Locate the cell with the specified text and output its [X, Y] center coordinate. 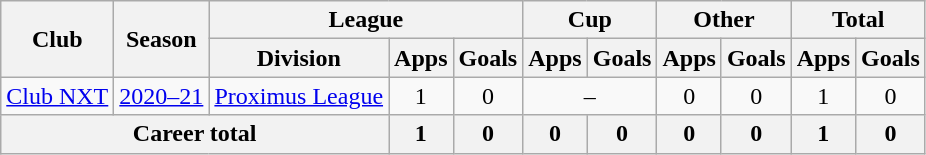
Season [162, 39]
Club [58, 39]
League [366, 20]
2020–21 [162, 96]
Career total [195, 134]
Other [724, 20]
– [590, 96]
Club NXT [58, 96]
Proximus League [299, 96]
Cup [590, 20]
Total [858, 20]
Division [299, 58]
